Find where the given text appears and provide that cell's center as [x, y] coordinate. 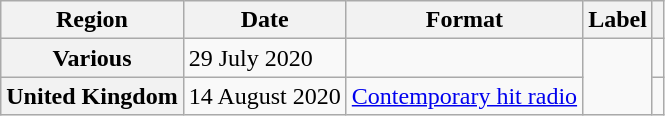
Label [618, 20]
14 August 2020 [264, 96]
Various [92, 58]
United Kingdom [92, 96]
Date [264, 20]
Region [92, 20]
Contemporary hit radio [464, 96]
Format [464, 20]
29 July 2020 [264, 58]
